Extract the [x, y] coordinate from the center of the cell holding the provided text.  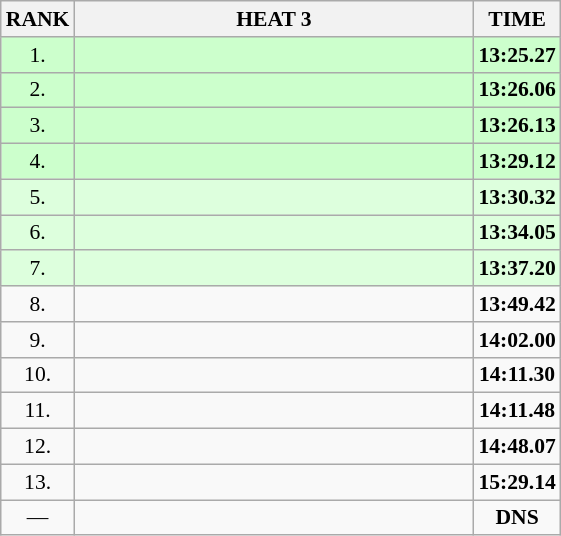
4. [38, 162]
12. [38, 447]
DNS [516, 518]
6. [38, 233]
13:49.42 [516, 304]
HEAT 3 [274, 19]
13:25.27 [516, 55]
13:37.20 [516, 269]
5. [38, 197]
TIME [516, 19]
13:29.12 [516, 162]
14:11.30 [516, 375]
8. [38, 304]
15:29.14 [516, 482]
9. [38, 340]
RANK [38, 19]
10. [38, 375]
14:02.00 [516, 340]
7. [38, 269]
3. [38, 126]
1. [38, 55]
13:30.32 [516, 197]
13:26.06 [516, 90]
14:11.48 [516, 411]
2. [38, 90]
14:48.07 [516, 447]
13:34.05 [516, 233]
11. [38, 411]
13. [38, 482]
— [38, 518]
13:26.13 [516, 126]
